Capture the cell that displays the provided text and extract its [x, y] central coordinate. 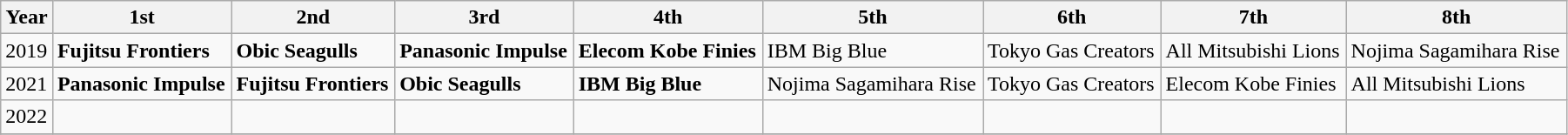
2nd [313, 17]
2021 [27, 84]
2022 [27, 117]
7th [1253, 17]
4th [668, 17]
3rd [485, 17]
8th [1457, 17]
6th [1072, 17]
Year [27, 17]
5th [872, 17]
1st [142, 17]
2019 [27, 51]
